Output the (x, y) coordinate of the center of the cell containing the given text.  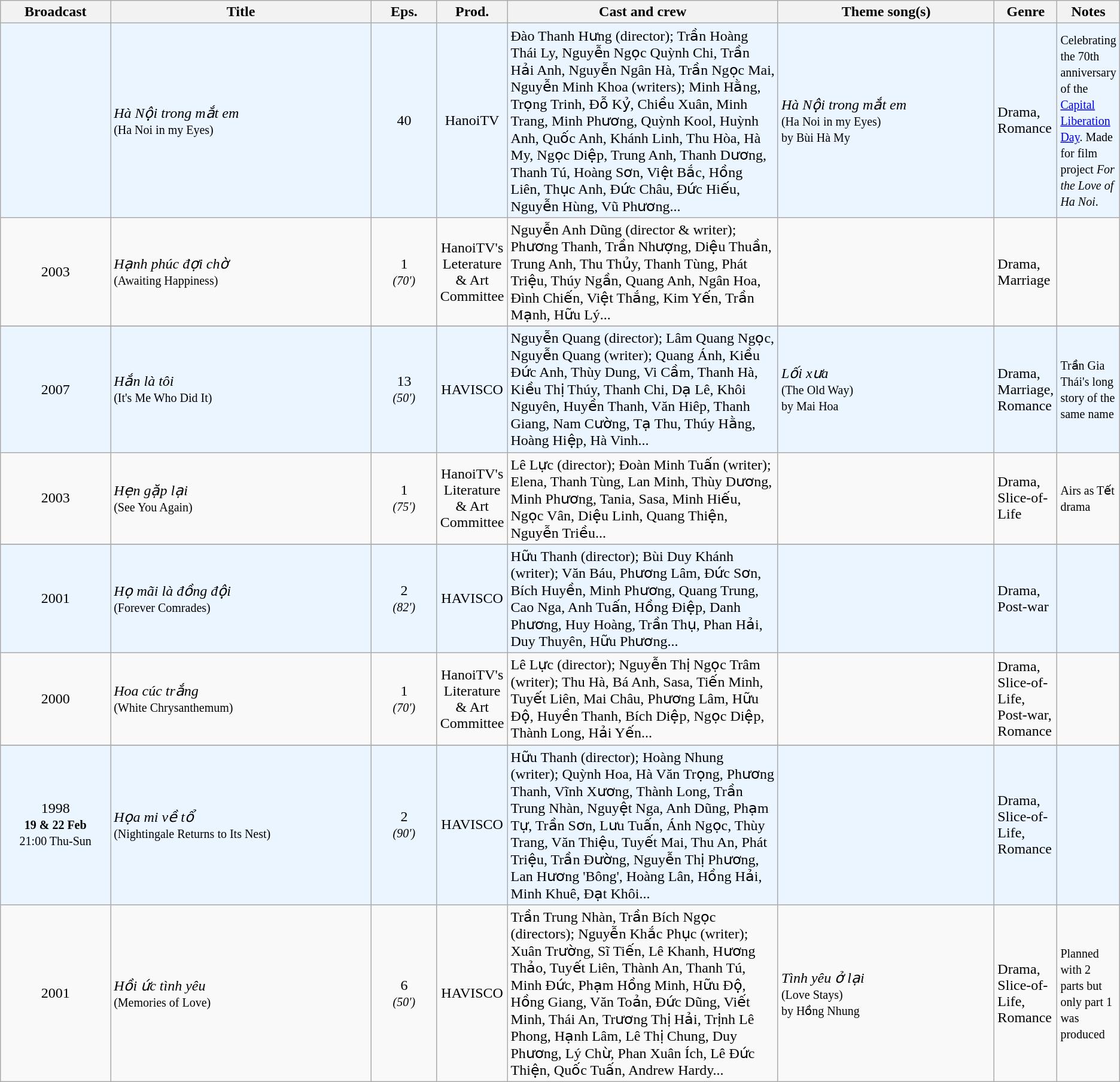
2007 (56, 389)
Drama, Slice-of-Life (1025, 498)
Theme song(s) (885, 12)
6(50′) (404, 993)
Celebrating the 70th anniversary of the Capital Liberation Day. Made for film project For the Love of Ha Noi. (1088, 121)
Tình yêu ở lại(Love Stays)by Hồng Nhung (885, 993)
Drama, Slice-of-Life, Post-war, Romance (1025, 699)
199819 & 22 Feb21:00 Thu-Sun (56, 825)
Họa mi về tổ (Nightingale Returns to Its Nest) (241, 825)
1(75′) (404, 498)
Title (241, 12)
Drama, Romance (1025, 121)
40 (404, 121)
2(90′) (404, 825)
Prod. (472, 12)
Planned with 2 parts but only part 1 was produced (1088, 993)
Eps. (404, 12)
Drama, Post-war (1025, 599)
Genre (1025, 12)
Hồi ức tình yêu (Memories of Love) (241, 993)
Drama, Marriage, Romance (1025, 389)
Broadcast (56, 12)
Drama, Marriage (1025, 272)
Hạnh phúc đợi chờ (Awaiting Happiness) (241, 272)
Lối xưa(The Old Way)by Mai Hoa (885, 389)
Hắn là tôi (It's Me Who Did It) (241, 389)
Notes (1088, 12)
2(82′) (404, 599)
Họ mãi là đồng đội (Forever Comrades) (241, 599)
Trần Gia Thái's long story of the same name (1088, 389)
Hẹn gặp lại (See You Again) (241, 498)
Cast and crew (643, 12)
2000 (56, 699)
Airs as Tết drama (1088, 498)
HanoiTV (472, 121)
Hà Nội trong mắt em(Ha Noi in my Eyes)by Bùi Hà My (885, 121)
Hoa cúc trắng (White Chrysanthemum) (241, 699)
13(50′) (404, 389)
Hà Nội trong mắt em(Ha Noi in my Eyes) (241, 121)
HanoiTV's Leterature & Art Committee (472, 272)
